From the cell containing the given text, extract its center point as (X, Y) coordinate. 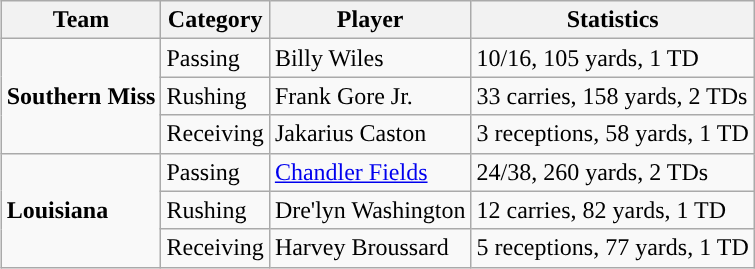
12 carries, 82 yards, 1 TD (612, 210)
24/38, 260 yards, 2 TDs (612, 172)
Chandler Fields (370, 172)
33 carries, 158 yards, 2 TDs (612, 96)
Team (81, 20)
5 receptions, 77 yards, 1 TD (612, 248)
Louisiana (81, 210)
Harvey Broussard (370, 248)
Statistics (612, 20)
Billy Wiles (370, 58)
Frank Gore Jr. (370, 96)
3 receptions, 58 yards, 1 TD (612, 134)
Southern Miss (81, 96)
Jakarius Caston (370, 134)
Category (215, 20)
Dre'lyn Washington (370, 210)
Player (370, 20)
10/16, 105 yards, 1 TD (612, 58)
